Output the (X, Y) coordinate of the center of the cell containing the given text.  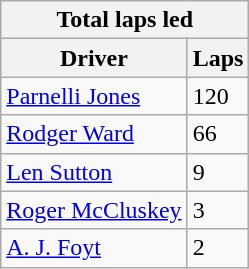
Driver (94, 58)
3 (218, 210)
Len Sutton (94, 172)
Laps (218, 58)
120 (218, 96)
66 (218, 134)
Roger McCluskey (94, 210)
Parnelli Jones (94, 96)
Total laps led (125, 20)
A. J. Foyt (94, 248)
9 (218, 172)
2 (218, 248)
Rodger Ward (94, 134)
